Scan for the cell matching the given text and deliver its (x, y) coordinate at center. 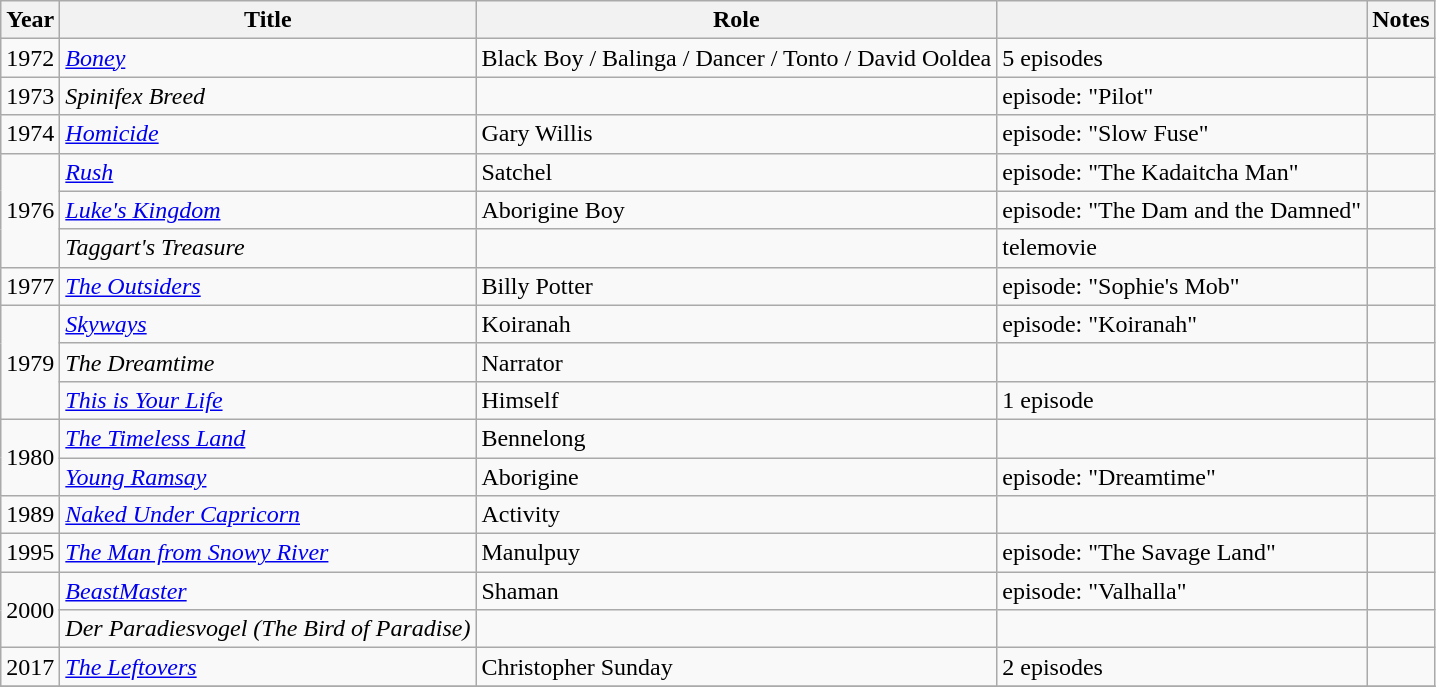
The Dreamtime (268, 362)
1 episode (1182, 400)
Homicide (268, 134)
1977 (30, 286)
Luke's Kingdom (268, 210)
1989 (30, 515)
Manulpuy (736, 553)
Naked Under Capricorn (268, 515)
5 episodes (1182, 58)
The Outsiders (268, 286)
Bennelong (736, 438)
Black Boy / Balinga / Dancer / Tonto / David Ooldea (736, 58)
Activity (736, 515)
episode: "Slow Fuse" (1182, 134)
This is Your Life (268, 400)
1995 (30, 553)
1972 (30, 58)
Koiranah (736, 324)
Skyways (268, 324)
1980 (30, 457)
Taggart's Treasure (268, 248)
Notes (1401, 20)
Billy Potter (736, 286)
The Timeless Land (268, 438)
2017 (30, 667)
telemovie (1182, 248)
Aborigine Boy (736, 210)
episode: "Dreamtime" (1182, 477)
episode: "Pilot" (1182, 96)
1973 (30, 96)
2000 (30, 610)
Rush (268, 172)
Spinifex Breed (268, 96)
The Man from Snowy River (268, 553)
episode: "Sophie's Mob" (1182, 286)
Narrator (736, 362)
episode: "The Dam and the Damned" (1182, 210)
BeastMaster (268, 591)
Boney (268, 58)
episode: "The Savage Land" (1182, 553)
2 episodes (1182, 667)
episode: "The Kadaitcha Man" (1182, 172)
Himself (736, 400)
Shaman (736, 591)
Der Paradiesvogel (The Bird of Paradise) (268, 629)
1976 (30, 210)
1974 (30, 134)
Year (30, 20)
Aborigine (736, 477)
1979 (30, 362)
Young Ramsay (268, 477)
episode: "Valhalla" (1182, 591)
episode: "Koiranah" (1182, 324)
Role (736, 20)
Title (268, 20)
Satchel (736, 172)
Gary Willis (736, 134)
The Leftovers (268, 667)
Christopher Sunday (736, 667)
